Capture the cell that displays the provided text and extract its [X, Y] central coordinate. 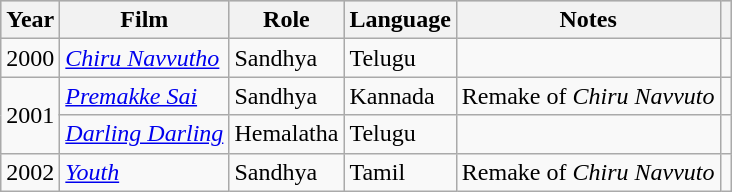
Film [144, 20]
Youth [144, 172]
2001 [30, 115]
Hemalatha [286, 134]
Year [30, 20]
2000 [30, 58]
Role [286, 20]
Tamil [400, 172]
Language [400, 20]
Chiru Navvutho [144, 58]
Premakke Sai [144, 96]
2002 [30, 172]
Darling Darling [144, 134]
Notes [588, 20]
Kannada [400, 96]
